Detect which cell encompasses the target text, then output its (x, y) center coordinate. 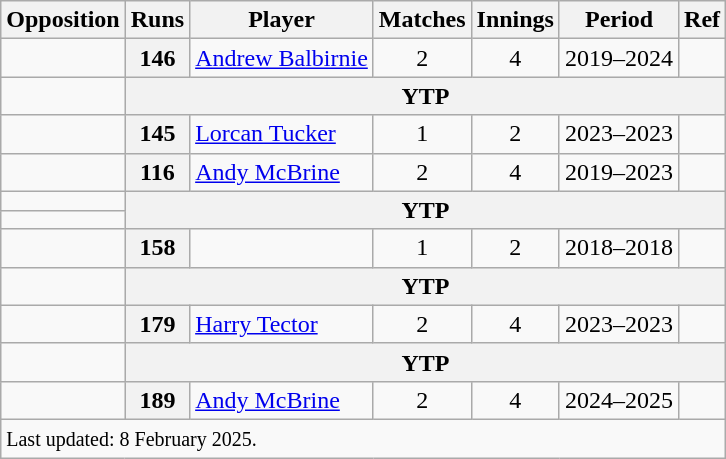
Lorcan Tucker (282, 134)
179 (157, 324)
Matches (422, 20)
116 (157, 172)
Ref (702, 20)
Innings (515, 20)
145 (157, 134)
Opposition (63, 20)
Period (618, 20)
Runs (157, 20)
189 (157, 400)
Andrew Balbirnie (282, 58)
2019–2024 (618, 58)
2018–2018 (618, 248)
Last updated: 8 February 2025. (364, 438)
2024–2025 (618, 400)
2019–2023 (618, 172)
146 (157, 58)
Player (282, 20)
158 (157, 248)
Harry Tector (282, 324)
